Return [X, Y] of the center of cell containing provided text 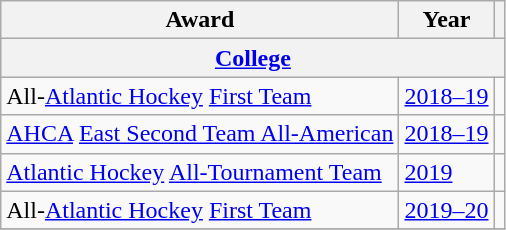
Atlantic Hockey All-Tournament Team [200, 172]
2019 [446, 172]
AHCA East Second Team All-American [200, 134]
Award [200, 20]
College [253, 58]
2019–20 [446, 210]
Year [446, 20]
